Search for the cell housing the specified text and yield its [x, y] center coordinate. 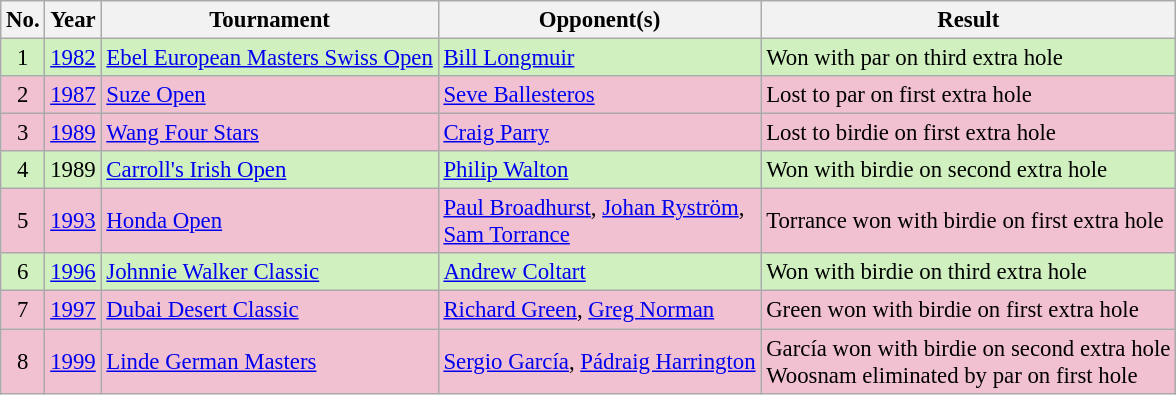
3 [23, 133]
Philip Walton [600, 170]
Torrance won with birdie on first extra hole [968, 222]
1996 [73, 273]
Wang Four Stars [270, 133]
Andrew Coltart [600, 273]
1987 [73, 95]
Linde German Masters [270, 362]
Paul Broadhurst, Johan Ryström, Sam Torrance [600, 222]
2 [23, 95]
Green won with birdie on first extra hole [968, 310]
Richard Green, Greg Norman [600, 310]
Won with par on third extra hole [968, 58]
Tournament [270, 20]
Opponent(s) [600, 20]
No. [23, 20]
Won with birdie on second extra hole [968, 170]
Result [968, 20]
1993 [73, 222]
Sergio García, Pádraig Harrington [600, 362]
Craig Parry [600, 133]
Suze Open [270, 95]
6 [23, 273]
1982 [73, 58]
8 [23, 362]
4 [23, 170]
Dubai Desert Classic [270, 310]
Ebel European Masters Swiss Open [270, 58]
García won with birdie on second extra holeWoosnam eliminated by par on first hole [968, 362]
1997 [73, 310]
7 [23, 310]
Carroll's Irish Open [270, 170]
Johnnie Walker Classic [270, 273]
1 [23, 58]
Honda Open [270, 222]
5 [23, 222]
Year [73, 20]
Lost to par on first extra hole [968, 95]
Lost to birdie on first extra hole [968, 133]
1999 [73, 362]
Won with birdie on third extra hole [968, 273]
Bill Longmuir [600, 58]
Seve Ballesteros [600, 95]
